Return (x, y) of the center of cell containing provided text 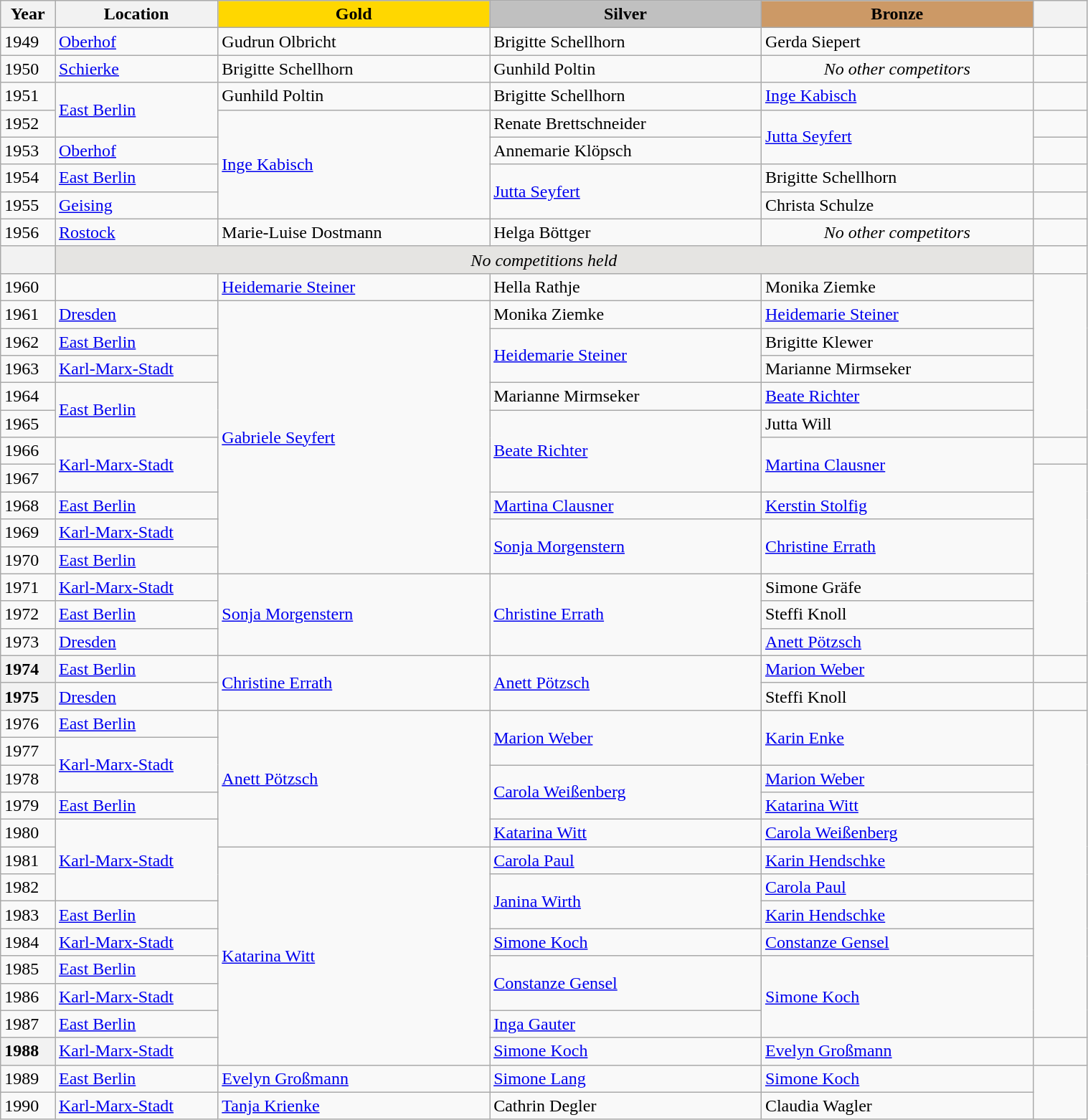
1949 (28, 42)
1960 (28, 287)
1985 (28, 969)
1986 (28, 997)
1972 (28, 614)
Location (136, 14)
Year (28, 14)
No competitions held (544, 260)
1955 (28, 205)
Gabriele Seyfert (354, 437)
Brigitte Klewer (897, 342)
1979 (28, 806)
1953 (28, 151)
1956 (28, 232)
Simone Lang (625, 1078)
1973 (28, 642)
1961 (28, 314)
Inga Gauter (625, 1024)
Jutta Will (897, 424)
Geising (136, 205)
1950 (28, 69)
Schierke (136, 69)
1965 (28, 424)
Bronze (897, 14)
1983 (28, 915)
Marie-Luise Dostmann (354, 232)
1980 (28, 833)
1988 (28, 1051)
1981 (28, 860)
1987 (28, 1024)
1967 (28, 478)
1978 (28, 778)
Renate Brettschneider (625, 123)
Helga Böttger (625, 232)
Rostock (136, 232)
1952 (28, 123)
Claudia Wagler (897, 1106)
Karin Enke (897, 737)
1951 (28, 96)
Christa Schulze (897, 205)
Gerda Siepert (897, 42)
1969 (28, 533)
1962 (28, 342)
1964 (28, 397)
1989 (28, 1078)
1963 (28, 369)
Tanja Krienke (354, 1106)
Gudrun Olbricht (354, 42)
1971 (28, 587)
Silver (625, 14)
Simone Gräfe (897, 587)
1968 (28, 506)
1954 (28, 178)
Kerstin Stolfig (897, 506)
Janina Wirth (625, 901)
1970 (28, 560)
Annemarie Klöpsch (625, 151)
1974 (28, 669)
1990 (28, 1106)
1976 (28, 723)
1975 (28, 696)
Hella Rathje (625, 287)
1984 (28, 942)
1982 (28, 888)
Cathrin Degler (625, 1106)
1966 (28, 451)
1977 (28, 751)
Gold (354, 14)
